Return (x, y) of the center of cell containing provided text 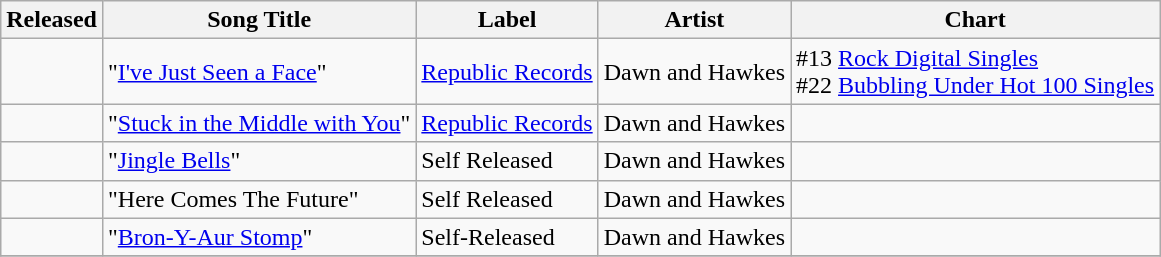
"I've Just Seen a Face" (258, 72)
"Jingle Bells" (258, 161)
Song Title (258, 20)
Label (507, 20)
Released (52, 20)
"Stuck in the Middle with You" (258, 123)
Self-Released (507, 237)
#13 Rock Digital Singles #22 Bubbling Under Hot 100 Singles (976, 72)
Chart (976, 20)
"Here Comes The Future" (258, 199)
Artist (694, 20)
"Bron-Y-Aur Stomp" (258, 237)
